Detect which cell encompasses the target text, then output its [x, y] center coordinate. 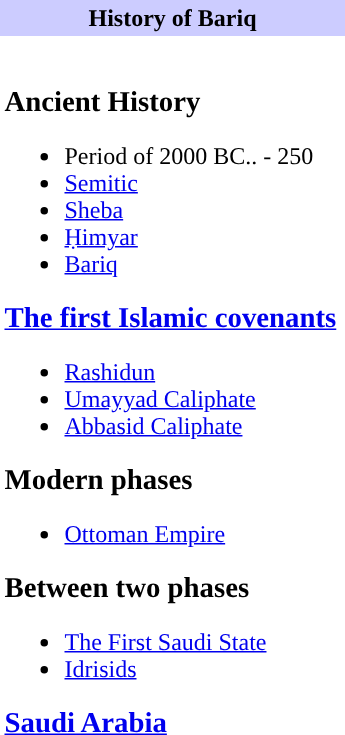
History of Bariq [172, 18]
